Pinpoint the cell where the given text exists, returning its [x, y] midpoint coordinate. 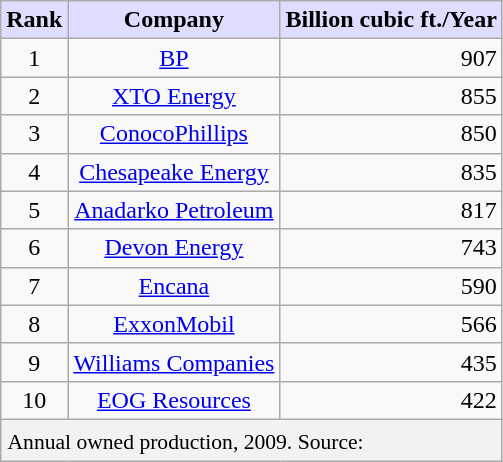
435 [391, 362]
4 [34, 172]
Anadarko Petroleum [174, 210]
Rank [34, 20]
743 [391, 248]
10 [34, 400]
Company [174, 20]
2 [34, 96]
8 [34, 324]
EOG Resources [174, 400]
ExxonMobil [174, 324]
Encana [174, 286]
XTO Energy [174, 96]
Williams Companies [174, 362]
BP [174, 58]
566 [391, 324]
1 [34, 58]
Devon Energy [174, 248]
422 [391, 400]
817 [391, 210]
5 [34, 210]
855 [391, 96]
590 [391, 286]
9 [34, 362]
907 [391, 58]
7 [34, 286]
Chesapeake Energy [174, 172]
850 [391, 134]
835 [391, 172]
Billion cubic ft./Year [391, 20]
ConocoPhillips [174, 134]
Annual owned production, 2009. Source: [252, 440]
6 [34, 248]
3 [34, 134]
